Return (x, y) of the center of cell containing provided text 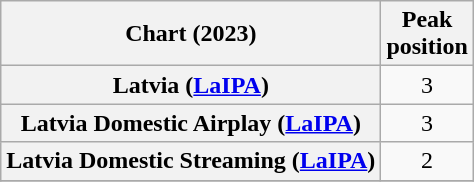
Latvia (LaIPA) (191, 85)
Latvia Domestic Airplay (LaIPA) (191, 123)
Latvia Domestic Streaming (LaIPA) (191, 161)
2 (427, 161)
Chart (2023) (191, 34)
Peakposition (427, 34)
